Search for the cell housing the specified text and yield its (X, Y) center coordinate. 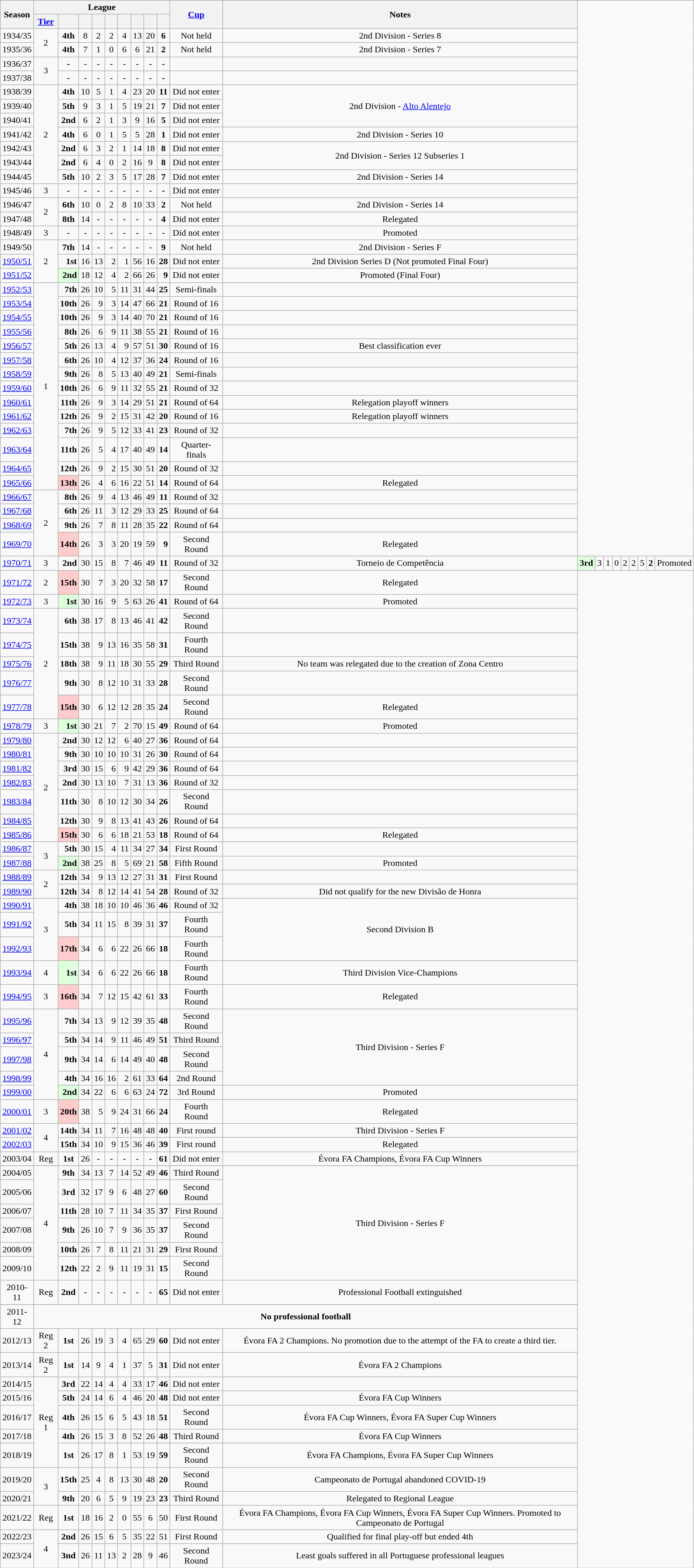
2009/10 (17, 1269)
1946/47 (17, 205)
1992/93 (17, 949)
1940/41 (17, 120)
1980/81 (17, 754)
2016/17 (17, 1417)
Least goals suffered in all Portuguese professional leagues (400, 1555)
1994/95 (17, 997)
1953/54 (17, 303)
2003/04 (17, 1159)
No professional football (305, 1317)
20th (68, 1112)
1986/87 (17, 849)
Évora FA Cup Winners, Évora FA Super Cup Winners (400, 1417)
1966/67 (17, 497)
1943/44 (17, 162)
54 (151, 891)
Quarter-finals (196, 450)
Fifth Round (196, 863)
44 (151, 289)
2008/09 (17, 1249)
2023/24 (17, 1555)
1971/72 (17, 582)
2018/19 (17, 1455)
2014/15 (17, 1384)
Third Division Vice-Champions (400, 973)
2nd Round (196, 1078)
1944/45 (17, 177)
1988/89 (17, 877)
69 (137, 863)
2nd Division - Series 12 Subseries 1 (400, 155)
1939/40 (17, 106)
1962/63 (17, 431)
2nd Division - Series 10 (400, 134)
2007/08 (17, 1230)
1936/37 (17, 64)
2002/03 (17, 1145)
2021/22 (17, 1518)
2013/14 (17, 1365)
1974/75 (17, 645)
2006/07 (17, 1211)
1979/80 (17, 740)
2000/01 (17, 1112)
2012/13 (17, 1341)
1985/86 (17, 835)
1961/62 (17, 416)
1969/70 (17, 544)
Best classification ever (400, 346)
1949/50 (17, 247)
56 (137, 261)
2nd Division - Series 7 (400, 50)
2nd Division - Series 8 (400, 36)
2022/23 (17, 1537)
1964/65 (17, 469)
Évora FA 2 Champions (400, 1365)
Évora FA 2 Champions. No promotion due to the attempt of the FA to create a third tier. (400, 1341)
1984/85 (17, 821)
1956/57 (17, 346)
2010-11 (17, 1292)
1998/99 (17, 1078)
2nd Division - Series F (400, 247)
Campeonato de Portugal abandoned COVID-19 (400, 1479)
1975/76 (17, 664)
Notes (400, 14)
2004/05 (17, 1173)
Tier (46, 21)
2015/16 (17, 1398)
1993/94 (17, 973)
1999/00 (17, 1092)
1938/39 (17, 92)
1965/66 (17, 483)
2005/06 (17, 1192)
Reg 1 (46, 1422)
18th (68, 664)
Qualified for final play-off but ended 4th (400, 1537)
1981/82 (17, 768)
1952/53 (17, 289)
Promoted (Final Four) (400, 275)
Évora FA Champions, Évora FA Super Cup Winners (400, 1455)
16th (68, 997)
1968/69 (17, 525)
1983/84 (17, 802)
57 (137, 346)
1997/98 (17, 1059)
1937/38 (17, 78)
1957/58 (17, 360)
1989/90 (17, 891)
1972/73 (17, 601)
1967/68 (17, 511)
League (102, 7)
Did not qualify for the new Divisão de Honra (400, 891)
1958/59 (17, 374)
64 (163, 1078)
47 (137, 303)
2019/20 (17, 1479)
2017/18 (17, 1436)
Évora FA Champions, Évora FA Cup Winners, Évora FA Super Cup Winners. Promoted to Campeonato de Portugal (400, 1518)
17th (68, 949)
Évora FA Champions, Évora FA Cup Winners (400, 1159)
2011-12 (17, 1317)
1982/83 (17, 783)
1996/97 (17, 1040)
1973/74 (17, 620)
1942/43 (17, 148)
2001/02 (17, 1130)
50 (163, 1518)
1934/35 (17, 36)
1950/51 (17, 261)
1963/64 (17, 450)
1990/91 (17, 905)
1945/46 (17, 191)
1941/42 (17, 134)
1978/79 (17, 726)
1948/49 (17, 233)
1955/56 (17, 332)
2020/21 (17, 1498)
1970/71 (17, 563)
1954/55 (17, 318)
1960/61 (17, 402)
1947/48 (17, 219)
1987/88 (17, 863)
1991/92 (17, 924)
Season (17, 14)
3nd (68, 1555)
2nd Division - Alto Alentejo (400, 106)
No team was relegated due to the creation of Zona Centro (400, 664)
1959/60 (17, 388)
1935/36 (17, 50)
13th (68, 483)
1976/77 (17, 682)
3rd Round (196, 1092)
Second Division B (400, 929)
Relegated to Regional League (400, 1498)
Professional Football extinguished (400, 1292)
Torneio de Competência (400, 563)
2nd Division Series D (Not promoted Final Four) (400, 261)
72 (163, 1092)
Cup (196, 14)
1995/96 (17, 1021)
1951/52 (17, 275)
1977/78 (17, 707)
